Capture the cell that displays the provided text and extract its (X, Y) central coordinate. 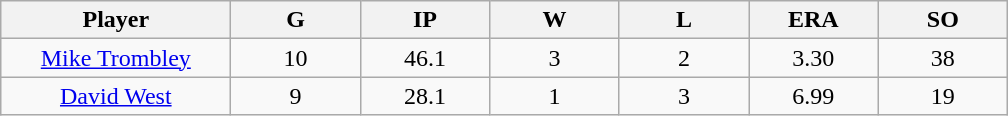
1 (554, 96)
W (554, 20)
10 (296, 58)
3.30 (814, 58)
ERA (814, 20)
SO (942, 20)
9 (296, 96)
L (684, 20)
46.1 (424, 58)
28.1 (424, 96)
Mike Trombley (116, 58)
Player (116, 20)
G (296, 20)
38 (942, 58)
David West (116, 96)
6.99 (814, 96)
IP (424, 20)
19 (942, 96)
2 (684, 58)
